Locate the cell with the specified text and output its [X, Y] center coordinate. 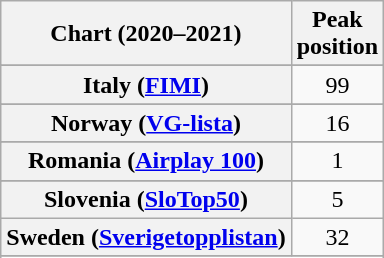
5 [337, 199]
Slovenia (SloTop50) [146, 199]
Sweden (Sverigetopplistan) [146, 237]
Peakposition [337, 34]
Chart (2020–2021) [146, 34]
32 [337, 237]
Romania (Airplay 100) [146, 161]
Norway (VG-lista) [146, 123]
16 [337, 123]
1 [337, 161]
99 [337, 85]
Italy (FIMI) [146, 85]
